Pinpoint the cell where the given text exists, returning its [x, y] midpoint coordinate. 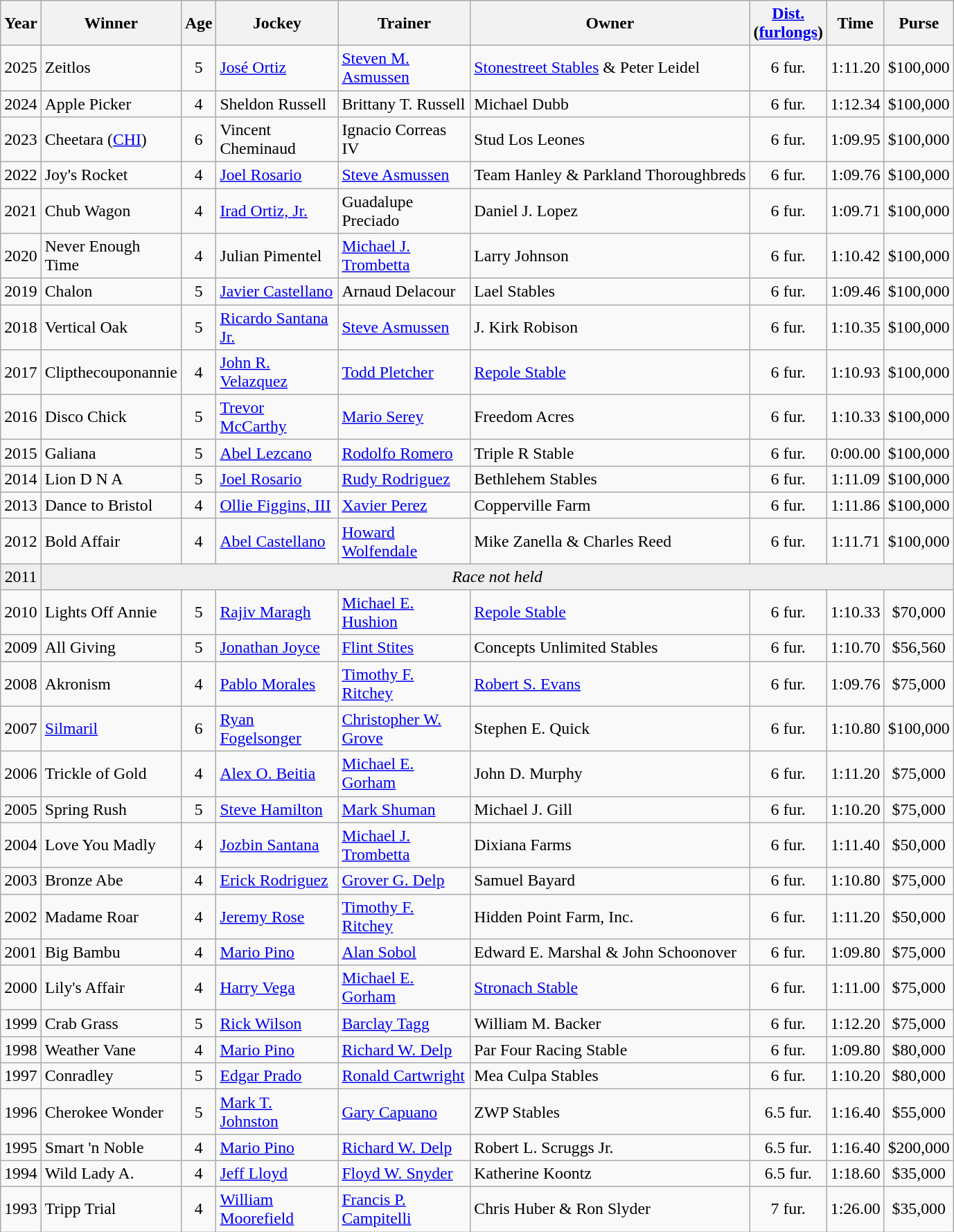
Edgar Prado [277, 1076]
Dist. (furlongs) [788, 24]
2021 [21, 211]
Todd Pletcher [405, 371]
Bethlehem Stables [610, 479]
Abel Lezcano [277, 452]
Steven M. Asmussen [405, 68]
2010 [21, 613]
Trevor McCarthy [277, 417]
ZWP Stables [610, 1111]
Mike Zanella & Charles Reed [610, 540]
Mario Serey [405, 417]
Robert S. Evans [610, 683]
Ryan Fogelsonger [277, 729]
Howard Wolfendale [405, 540]
Lights Off Annie [111, 613]
2009 [21, 648]
1993 [21, 1210]
Ignacio Correas IV [405, 139]
Weather Vane [111, 1050]
Michael Dubb [610, 104]
William M. Backer [610, 1023]
1998 [21, 1050]
1:10.42 [855, 255]
William Moorefield [277, 1210]
1:11.71 [855, 540]
Crab Grass [111, 1023]
Barclay Tagg [405, 1023]
2007 [21, 729]
Jozbin Santana [277, 845]
Rajiv Maragh [277, 613]
Galiana [111, 452]
2006 [21, 773]
Time [855, 24]
1995 [21, 1147]
1:10.93 [855, 371]
Hidden Point Farm, Inc. [610, 916]
1:11.00 [855, 988]
Erick Rodriguez [277, 881]
Winner [111, 24]
7 fur. [788, 1210]
Chub Wagon [111, 211]
Ronald Cartwright [405, 1076]
Conradley [111, 1076]
Cheetara (CHI) [111, 139]
Harry Vega [277, 988]
2016 [21, 417]
Jonathan Joyce [277, 648]
1:10.35 [855, 327]
2024 [21, 104]
Mark Shuman [405, 809]
Never Enough Time [111, 255]
2000 [21, 988]
Rick Wilson [277, 1023]
Irad Ortiz, Jr. [277, 211]
Grover G. Delp [405, 881]
$55,000 [919, 1111]
Stronach Stable [610, 988]
Lily's Affair [111, 988]
Jeff Lloyd [277, 1174]
Alan Sobol [405, 952]
0:00.00 [855, 452]
1:09.46 [855, 291]
John R. Velazquez [277, 371]
Michael E. Hushion [405, 613]
Michael J. Gill [610, 809]
2013 [21, 505]
1:11.86 [855, 505]
1:11.40 [855, 845]
2004 [21, 845]
Stonestreet Stables & Peter Leidel [610, 68]
Xavier Perez [405, 505]
2003 [21, 881]
2022 [21, 175]
Chalon [111, 291]
Sheldon Russell [277, 104]
Purse [919, 24]
Vertical Oak [111, 327]
All Giving [111, 648]
Apple Picker [111, 104]
Big Bambu [111, 952]
2017 [21, 371]
Age [198, 24]
1:26.00 [855, 1210]
Triple R Stable [610, 452]
Floyd W. Snyder [405, 1174]
Tripp Trial [111, 1210]
2001 [21, 952]
Trickle of Gold [111, 773]
Jockey [277, 24]
$56,560 [919, 648]
Edward E. Marshal & John Schoonover [610, 952]
Love You Madly [111, 845]
Madame Roar [111, 916]
Abel Castellano [277, 540]
Dance to Bristol [111, 505]
2019 [21, 291]
1:12.34 [855, 104]
Par Four Racing Stable [610, 1050]
Chris Huber & Ron Slyder [610, 1210]
2014 [21, 479]
Ollie Figgins, III [277, 505]
1:09.95 [855, 139]
Katherine Koontz [610, 1174]
Cherokee Wonder [111, 1111]
2002 [21, 916]
1999 [21, 1023]
Ricardo Santana Jr. [277, 327]
Freedom Acres [610, 417]
Bronze Abe [111, 881]
Joy's Rocket [111, 175]
Brittany T. Russell [405, 104]
1997 [21, 1076]
2012 [21, 540]
$70,000 [919, 613]
Vincent Cheminaud [277, 139]
Flint Stites [405, 648]
Samuel Bayard [610, 881]
Concepts Unlimited Stables [610, 648]
Disco Chick [111, 417]
Silmaril [111, 729]
Mark T. Johnston [277, 1111]
2005 [21, 809]
John D. Murphy [610, 773]
Alex O. Beitia [277, 773]
2008 [21, 683]
1996 [21, 1111]
Stud Los Leones [610, 139]
Lael Stables [610, 291]
José Ortiz [277, 68]
2018 [21, 327]
Arnaud Delacour [405, 291]
Copperville Farm [610, 505]
Rudy Rodriguez [405, 479]
Race not held [497, 577]
Francis P. Campitelli [405, 1210]
J. Kirk Robison [610, 327]
Owner [610, 24]
1:12.20 [855, 1023]
Pablo Morales [277, 683]
Bold Affair [111, 540]
Akronism [111, 683]
Lion D N A [111, 479]
2015 [21, 452]
Gary Capuano [405, 1111]
2011 [21, 577]
Daniel J. Lopez [610, 211]
Larry Johnson [610, 255]
Zeitlos [111, 68]
Team Hanley & Parkland Thoroughbreds [610, 175]
2023 [21, 139]
Spring Rush [111, 809]
Christopher W. Grove [405, 729]
Guadalupe Preciado [405, 211]
Jeremy Rose [277, 916]
Julian Pimentel [277, 255]
Rodolfo Romero [405, 452]
Wild Lady A. [111, 1174]
Stephen E. Quick [610, 729]
1:18.60 [855, 1174]
1:11.09 [855, 479]
Year [21, 24]
Trainer [405, 24]
Steve Hamilton [277, 809]
Smart 'n Noble [111, 1147]
Javier Castellano [277, 291]
2025 [21, 68]
$200,000 [919, 1147]
Robert L. Scruggs Jr. [610, 1147]
Mea Culpa Stables [610, 1076]
Dixiana Farms [610, 845]
1:09.71 [855, 211]
2020 [21, 255]
Clipthecouponannie [111, 371]
1994 [21, 1174]
1:10.70 [855, 648]
